Detect which cell encompasses the target text, then output its [X, Y] center coordinate. 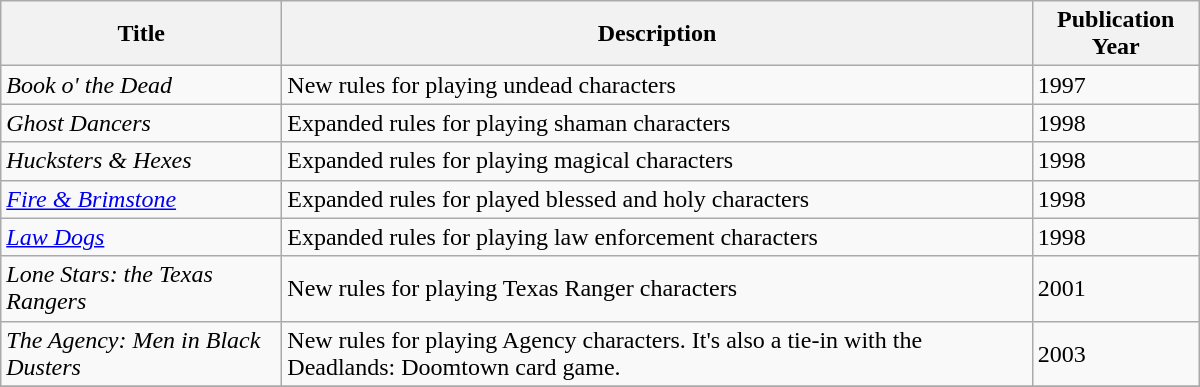
Book o' the Dead [142, 85]
New rules for playing Texas Ranger characters [658, 288]
Lone Stars: the Texas Rangers [142, 288]
2003 [1116, 354]
2001 [1116, 288]
The Agency: Men in Black Dusters [142, 354]
Expanded rules for playing law enforcement characters [658, 237]
Ghost Dancers [142, 123]
Fire & Brimstone [142, 199]
Law Dogs [142, 237]
Title [142, 34]
New rules for playing Agency characters. It's also a tie-in with the Deadlands: Doomtown card game. [658, 354]
1997 [1116, 85]
Publication Year [1116, 34]
Hucksters & Hexes [142, 161]
Description [658, 34]
Expanded rules for playing magical characters [658, 161]
New rules for playing undead characters [658, 85]
Expanded rules for playing shaman characters [658, 123]
Expanded rules for played blessed and holy characters [658, 199]
